Scan for the cell matching the given text and deliver its [x, y] coordinate at center. 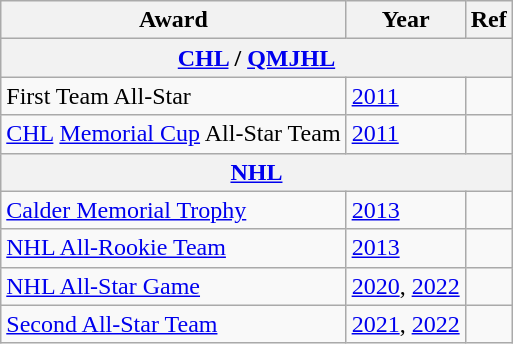
Year [406, 20]
Ref [488, 20]
2020, 2022 [406, 286]
First Team All-Star [174, 96]
NHL All-Rookie Team [174, 248]
Award [174, 20]
Second All-Star Team [174, 324]
CHL Memorial Cup All-Star Team [174, 134]
CHL / QMJHL [256, 58]
NHL All-Star Game [174, 286]
2021, 2022 [406, 324]
NHL [256, 172]
Calder Memorial Trophy [174, 210]
